Return the (x, y) coordinate for the center point of the cell that contains the specified text.  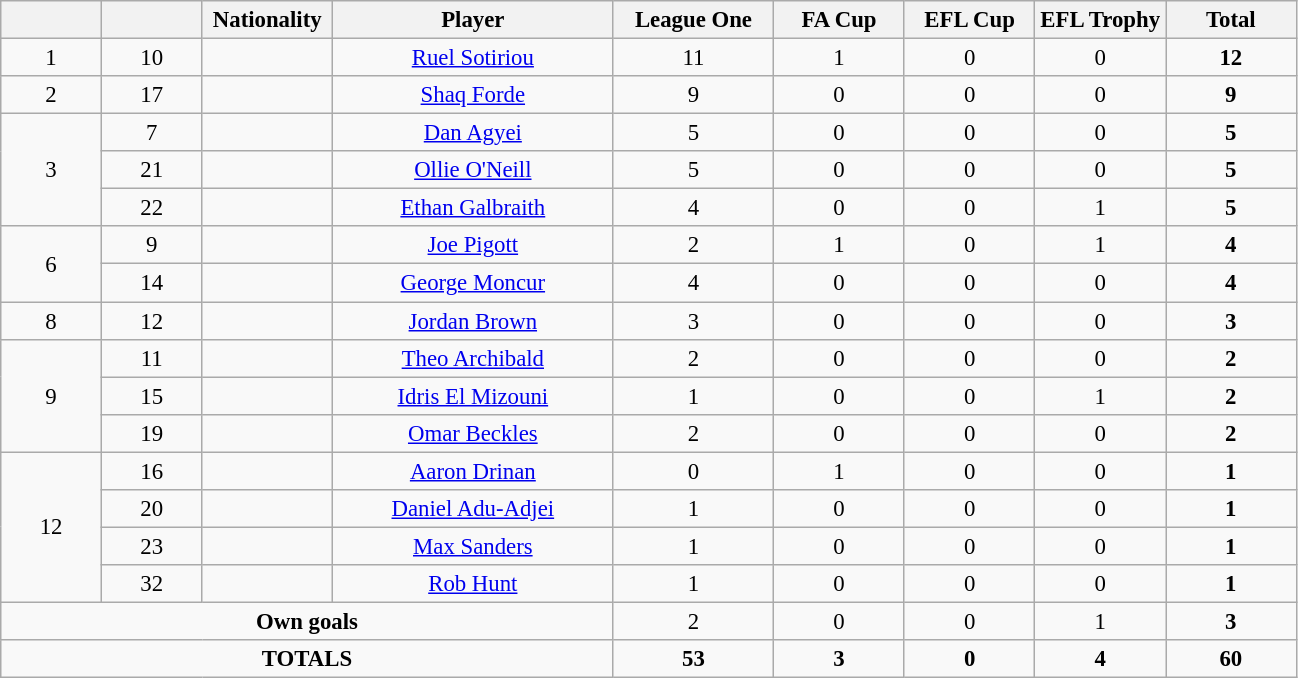
15 (152, 396)
League One (694, 20)
14 (152, 283)
Idris El Mizouni (474, 396)
Dan Agyei (474, 133)
Nationality (268, 20)
60 (1232, 659)
20 (152, 509)
Ollie O'Neill (474, 170)
19 (152, 433)
8 (52, 321)
Own goals (307, 621)
Total (1232, 20)
17 (152, 95)
Rob Hunt (474, 584)
7 (152, 133)
53 (694, 659)
Daniel Adu-Adjei (474, 509)
Player (474, 20)
Aaron Drinan (474, 471)
16 (152, 471)
Ruel Sotiriou (474, 58)
32 (152, 584)
Jordan Brown (474, 321)
EFL Cup (970, 20)
Omar Beckles (474, 433)
23 (152, 546)
21 (152, 170)
George Moncur (474, 283)
Theo Archibald (474, 358)
10 (152, 58)
EFL Trophy (1100, 20)
6 (52, 264)
Shaq Forde (474, 95)
TOTALS (307, 659)
FA Cup (840, 20)
22 (152, 208)
Ethan Galbraith (474, 208)
Joe Pigott (474, 245)
Max Sanders (474, 546)
